Capture the cell that displays the provided text and extract its (x, y) central coordinate. 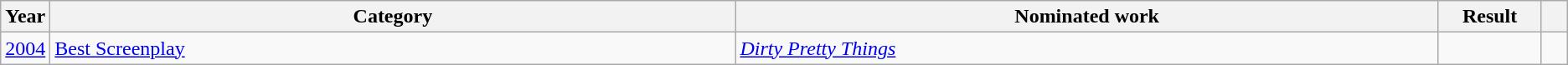
Year (25, 17)
Dirty Pretty Things (1087, 48)
2004 (25, 48)
Category (393, 17)
Nominated work (1087, 17)
Best Screenplay (393, 48)
Result (1489, 17)
